Capture the cell that displays the provided text and extract its [X, Y] central coordinate. 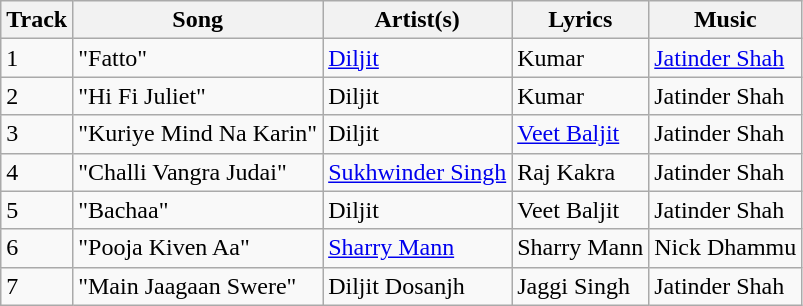
Nick Dhammu [726, 248]
"Main Jaagaan Swere" [198, 286]
4 [37, 172]
Artist(s) [418, 20]
Music [726, 20]
5 [37, 210]
"Bachaa" [198, 210]
Track [37, 20]
Lyrics [580, 20]
Jaggi Singh [580, 286]
"Hi Fi Juliet" [198, 96]
2 [37, 96]
"Fatto" [198, 58]
"Pooja Kiven Aa" [198, 248]
Song [198, 20]
1 [37, 58]
"Kuriye Mind Na Karin" [198, 134]
Raj Kakra [580, 172]
3 [37, 134]
Sukhwinder Singh [418, 172]
"Challi Vangra Judai" [198, 172]
7 [37, 286]
Diljit Dosanjh [418, 286]
6 [37, 248]
